Identify which cell holds the provided text, then report its (X, Y) central coordinate. 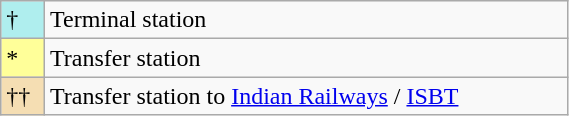
† (23, 20)
†† (23, 96)
* (23, 58)
Terminal station (307, 20)
Transfer station (307, 58)
Transfer station to Indian Railways / ISBT (307, 96)
